Find where the given text appears and provide that cell's center as [X, Y] coordinate. 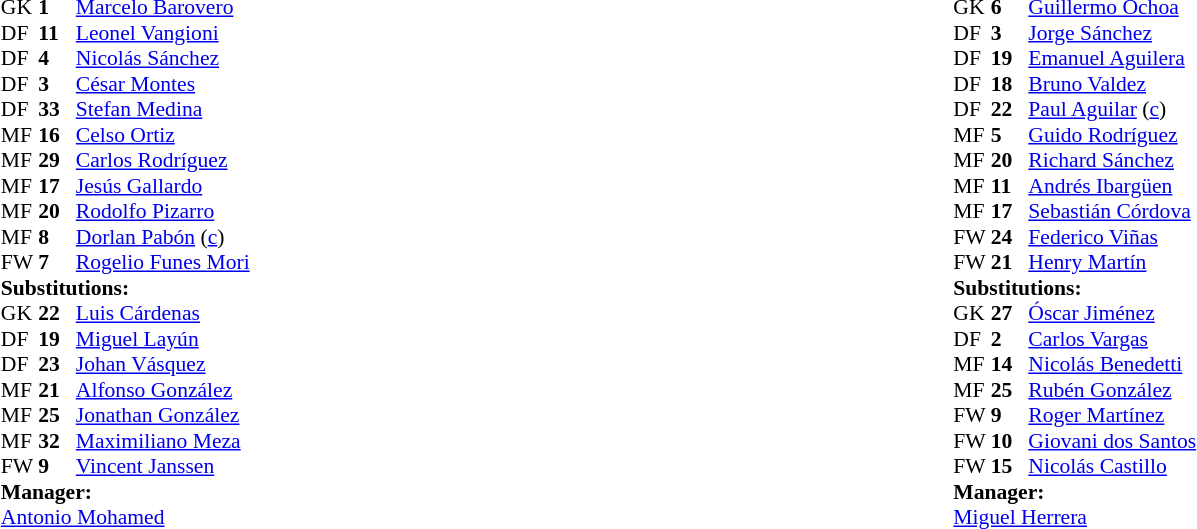
Sebastián Córdova [1112, 211]
Jesús Gallardo [163, 186]
Bruno Valdez [1112, 84]
Óscar Jiménez [1112, 313]
24 [1010, 237]
Carlos Vargas [1112, 339]
33 [57, 109]
Federico Viñas [1112, 237]
Richard Sánchez [1112, 161]
15 [1010, 467]
Alfonso González [163, 390]
Dorlan Pabón (c) [163, 237]
Paul Aguilar (c) [1112, 109]
Jonathan González [163, 415]
Miguel Layún [163, 339]
Stefan Medina [163, 109]
Rodolfo Pizarro [163, 211]
Leonel Vangioni [163, 33]
César Montes [163, 84]
Luis Cárdenas [163, 313]
Celso Ortiz [163, 135]
Roger Martínez [1112, 415]
Nicolás Sánchez [163, 59]
Nicolás Castillo [1112, 467]
Rogelio Funes Mori [163, 263]
29 [57, 161]
7 [57, 263]
Nicolás Benedetti [1112, 365]
14 [1010, 365]
Vincent Janssen [163, 467]
2 [1010, 339]
5 [1010, 135]
Guido Rodríguez [1112, 135]
27 [1010, 313]
Rubén González [1112, 390]
4 [57, 59]
Maximiliano Meza [163, 441]
18 [1010, 84]
Jorge Sánchez [1112, 33]
8 [57, 237]
Carlos Rodríguez [163, 161]
16 [57, 135]
Emanuel Aguilera [1112, 59]
Andrés Ibargüen [1112, 186]
Henry Martín [1112, 263]
23 [57, 365]
Johan Vásquez [163, 365]
10 [1010, 441]
Giovani dos Santos [1112, 441]
32 [57, 441]
